Find where the given text appears and provide that cell's center as [X, Y] coordinate. 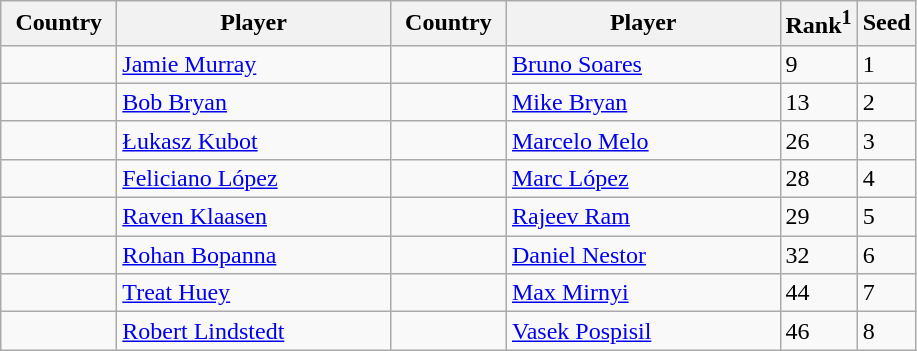
9 [818, 64]
Rohan Bopanna [254, 255]
5 [886, 217]
Feliciano López [254, 178]
46 [818, 331]
8 [886, 331]
Mike Bryan [643, 102]
Marc López [643, 178]
6 [886, 255]
Daniel Nestor [643, 255]
Łukasz Kubot [254, 140]
26 [818, 140]
Bob Bryan [254, 102]
3 [886, 140]
Rank1 [818, 24]
44 [818, 293]
32 [818, 255]
Treat Huey [254, 293]
Vasek Pospisil [643, 331]
Marcelo Melo [643, 140]
Max Mirnyi [643, 293]
13 [818, 102]
Jamie Murray [254, 64]
28 [818, 178]
7 [886, 293]
Seed [886, 24]
Robert Lindstedt [254, 331]
Raven Klaasen [254, 217]
1 [886, 64]
29 [818, 217]
Bruno Soares [643, 64]
2 [886, 102]
Rajeev Ram [643, 217]
4 [886, 178]
